Determine the [x, y] coordinate at the center of the cell enclosing the given text.  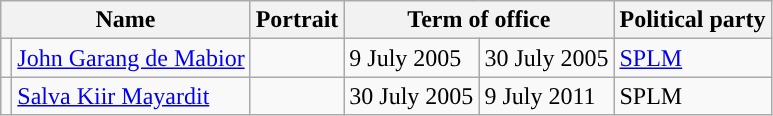
Portrait [297, 20]
Political party [692, 20]
John Garang de Mabior [131, 58]
Name [126, 20]
Salva Kiir Mayardit [131, 96]
9 July 2005 [412, 58]
9 July 2011 [546, 96]
Term of office [479, 20]
